Determine the [X, Y] coordinate at the center of the cell enclosing the given text.  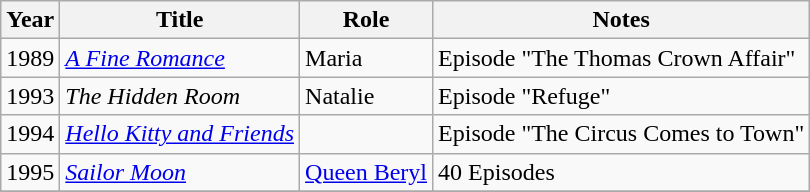
1993 [30, 96]
Queen Beryl [366, 172]
Episode "The Thomas Crown Affair" [622, 58]
Episode "The Circus Comes to Town" [622, 134]
Episode "Refuge" [622, 96]
Notes [622, 20]
A Fine Romance [180, 58]
The Hidden Room [180, 96]
Sailor Moon [180, 172]
1994 [30, 134]
1989 [30, 58]
40 Episodes [622, 172]
Hello Kitty and Friends [180, 134]
1995 [30, 172]
Role [366, 20]
Year [30, 20]
Maria [366, 58]
Title [180, 20]
Natalie [366, 96]
